Return the (X, Y) coordinate for the center point of the cell that contains the specified text.  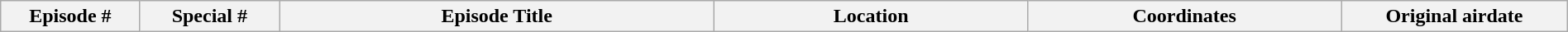
Special # (209, 16)
Original airdate (1455, 16)
Location (872, 16)
Coordinates (1184, 16)
Episode # (70, 16)
Episode Title (497, 16)
